Locate the cell with the specified text and output its [X, Y] center coordinate. 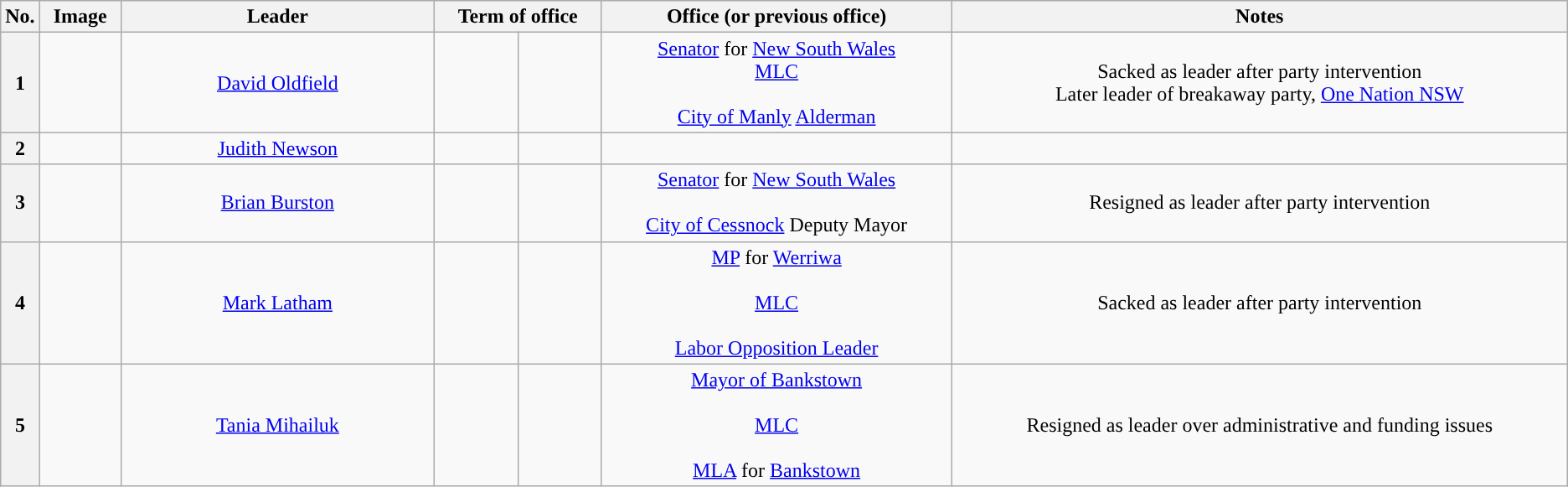
David Oldfield [277, 82]
MP for Werriwa MLC Labor Opposition Leader [776, 303]
4 [20, 303]
Judith Newson [277, 148]
Resigned as leader over administrative and funding issues [1260, 425]
Image [80, 17]
5 [20, 425]
No. [20, 17]
1 [20, 82]
Sacked as leader after party interventionLater leader of breakaway party, One Nation NSW [1260, 82]
Term of office [518, 17]
Senator for New South Wales MLC City of Manly Alderman [776, 82]
Mayor of Bankstown MLC MLA for Bankstown [776, 425]
Office (or previous office) [776, 17]
Leader [277, 17]
2 [20, 148]
Brian Burston [277, 203]
Notes [1260, 17]
Senator for New South Wales City of Cessnock Deputy Mayor [776, 203]
Sacked as leader after party intervention [1260, 303]
Mark Latham [277, 303]
Resigned as leader after party intervention [1260, 203]
Tania Mihailuk [277, 425]
3 [20, 203]
